Determine the [x, y] coordinate at the center of the cell enclosing the given text.  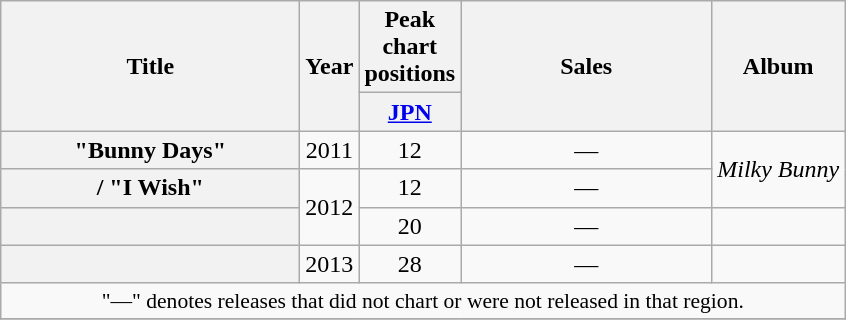
2011 [330, 150]
Title [150, 66]
20 [410, 226]
"Bunny Days" [150, 150]
2012 [330, 207]
Milky Bunny [778, 169]
Sales [586, 66]
Year [330, 66]
Peak chart positions [410, 47]
"—" denotes releases that did not chart or were not released in that region. [423, 301]
JPN [410, 112]
/ "I Wish" [150, 188]
Album [778, 66]
2013 [330, 264]
28 [410, 264]
